Locate the cell with the specified text and output its (x, y) center coordinate. 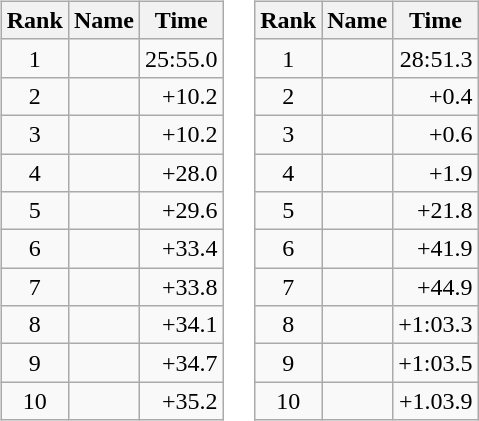
+44.9 (436, 287)
+34.7 (181, 363)
+21.8 (436, 211)
+29.6 (181, 211)
+0.6 (436, 134)
+34.1 (181, 325)
+41.9 (436, 249)
+1:03.5 (436, 363)
+1.9 (436, 173)
+28.0 (181, 173)
+1:03.3 (436, 325)
25:55.0 (181, 58)
+35.2 (181, 401)
+0.4 (436, 96)
+33.4 (181, 249)
28:51.3 (436, 58)
+1.03.9 (436, 401)
+33.8 (181, 287)
